Provide the (x, y) coordinate of the cell's center where the given text is located.  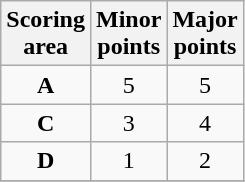
A (46, 85)
Scoring area (46, 34)
2 (205, 161)
1 (128, 161)
D (46, 161)
4 (205, 123)
Minor points (128, 34)
3 (128, 123)
C (46, 123)
Majorpoints (205, 34)
